Detect which cell encompasses the target text, then output its [x, y] center coordinate. 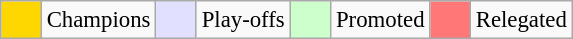
Play-offs [243, 20]
Promoted [380, 20]
Champions [98, 20]
Relegated [521, 20]
